Provide the [X, Y] coordinate of the cell's center where the given text is located.  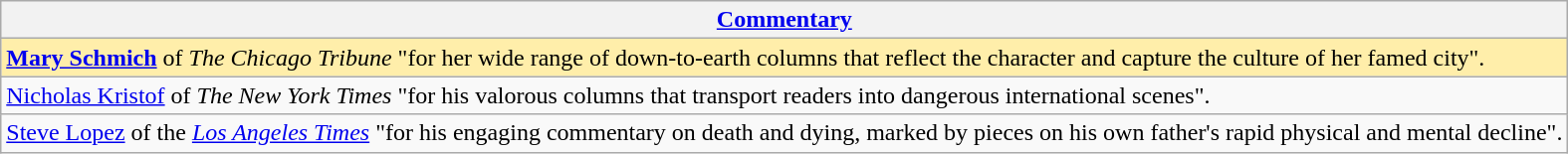
Nicholas Kristof of The New York Times "for his valorous columns that transport readers into dangerous international scenes". [784, 95]
Commentary [784, 20]
